Provide the [X, Y] coordinate of the cell's center where the given text is located.  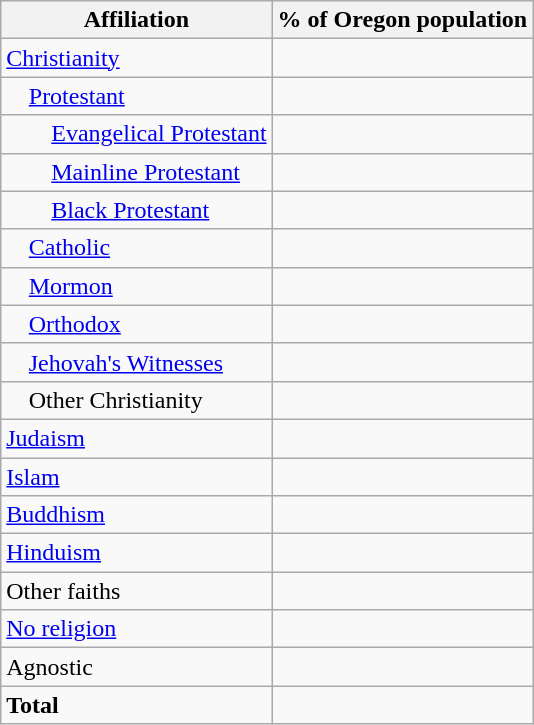
Judaism [136, 438]
Black Protestant [136, 210]
Orthodox [136, 324]
No religion [136, 629]
Other Christianity [136, 400]
Jehovah's Witnesses [136, 362]
Islam [136, 477]
Affiliation [136, 20]
Other faiths [136, 591]
Mormon [136, 286]
Buddhism [136, 515]
% of Oregon population [402, 20]
Mainline Protestant [136, 172]
Agnostic [136, 667]
Protestant [136, 96]
Christianity [136, 58]
Hinduism [136, 553]
Catholic [136, 248]
Total [136, 705]
Evangelical Protestant [136, 134]
